Detect which cell encompasses the target text, then output its [x, y] center coordinate. 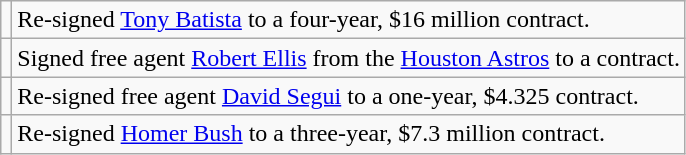
Re-signed free agent David Segui to a one-year, $4.325 contract. [349, 96]
Signed free agent Robert Ellis from the Houston Astros to a contract. [349, 58]
Re-signed Tony Batista to a four-year, $16 million contract. [349, 20]
Re-signed Homer Bush to a three-year, $7.3 million contract. [349, 134]
